Return the (X, Y) coordinate for the center point of the cell that contains the specified text.  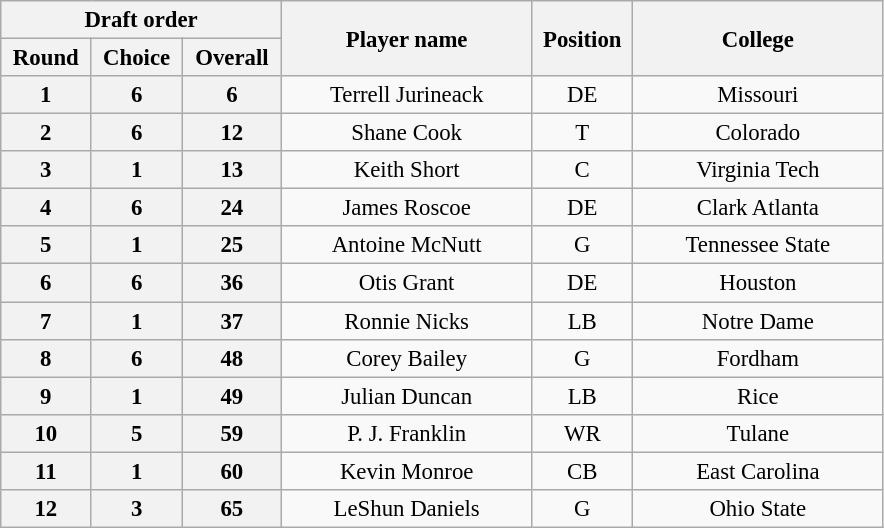
James Roscoe (406, 208)
Missouri (758, 95)
LeShun Daniels (406, 509)
Corey Bailey (406, 358)
P. J. Franklin (406, 433)
C (582, 170)
Rice (758, 396)
48 (232, 358)
Ronnie Nicks (406, 321)
Virginia Tech (758, 170)
13 (232, 170)
Tennessee State (758, 245)
T (582, 133)
Colorado (758, 133)
Tulane (758, 433)
24 (232, 208)
36 (232, 283)
Fordham (758, 358)
Player name (406, 38)
10 (46, 433)
Keith Short (406, 170)
Round (46, 58)
4 (46, 208)
9 (46, 396)
Overall (232, 58)
60 (232, 471)
Terrell Jurineack (406, 95)
College (758, 38)
65 (232, 509)
Position (582, 38)
WR (582, 433)
Kevin Monroe (406, 471)
Clark Atlanta (758, 208)
Choice (137, 58)
Ohio State (758, 509)
49 (232, 396)
7 (46, 321)
East Carolina (758, 471)
Notre Dame (758, 321)
Shane Cook (406, 133)
Draft order (142, 20)
CB (582, 471)
2 (46, 133)
37 (232, 321)
8 (46, 358)
11 (46, 471)
Antoine McNutt (406, 245)
Otis Grant (406, 283)
25 (232, 245)
59 (232, 433)
Houston (758, 283)
Julian Duncan (406, 396)
